Pinpoint the cell where the given text exists, returning its (x, y) midpoint coordinate. 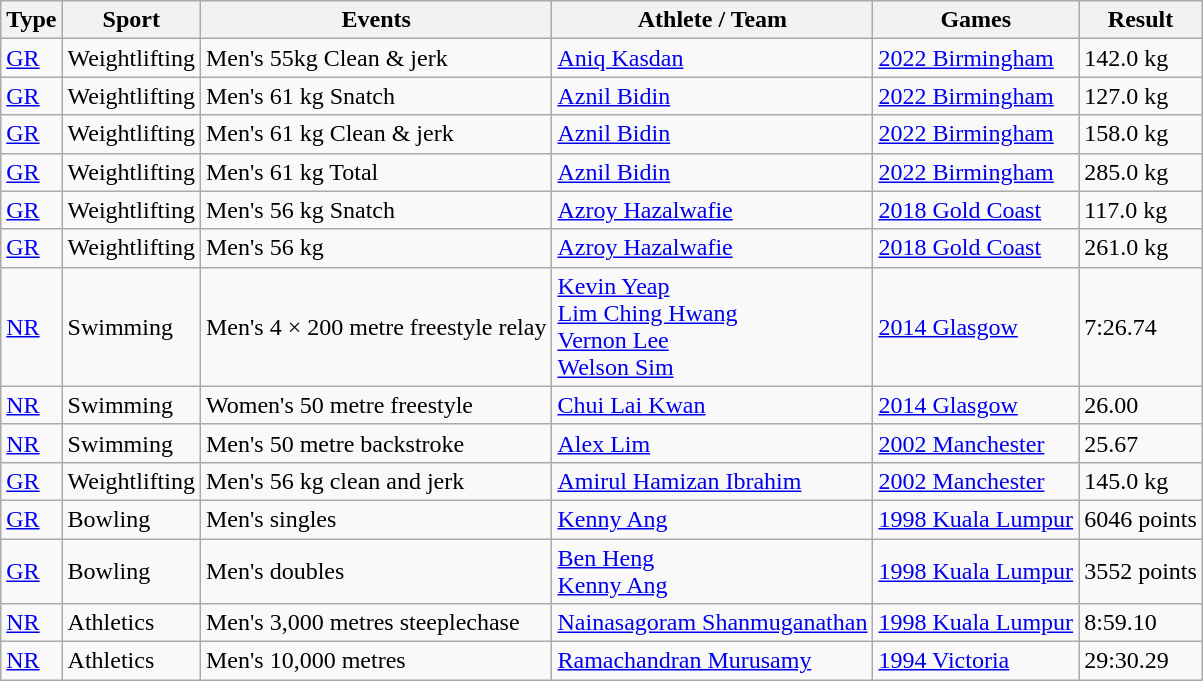
Type (32, 20)
Ramachandran Murusamy (712, 661)
26.00 (1141, 405)
Amirul Hamizan Ibrahim (712, 481)
Kenny Ang (712, 519)
29:30.29 (1141, 661)
7:26.74 (1141, 326)
127.0 kg (1141, 96)
285.0 kg (1141, 172)
Men's doubles (376, 570)
Athlete / Team (712, 20)
1994 Victoria (976, 661)
158.0 kg (1141, 134)
Aniq Kasdan (712, 58)
Men's singles (376, 519)
Sport (131, 20)
142.0 kg (1141, 58)
Men's 61 kg Clean & jerk (376, 134)
Ben HengKenny Ang (712, 570)
Men's 56 kg Snatch (376, 210)
Men's 4 × 200 metre freestyle relay (376, 326)
Men's 55kg Clean & jerk (376, 58)
145.0 kg (1141, 481)
Men's 61 kg Total (376, 172)
Nainasagoram Shanmuganathan (712, 623)
Men's 50 metre backstroke (376, 443)
Men's 56 kg (376, 248)
Men's 10,000 metres (376, 661)
Kevin YeapLim Ching HwangVernon LeeWelson Sim (712, 326)
261.0 kg (1141, 248)
Events (376, 20)
8:59.10 (1141, 623)
117.0 kg (1141, 210)
Men's 3,000 metres steeplechase (376, 623)
Alex Lim (712, 443)
3552 points (1141, 570)
Chui Lai Kwan (712, 405)
25.67 (1141, 443)
Women's 50 metre freestyle (376, 405)
Men's 56 kg clean and jerk (376, 481)
Men's 61 kg Snatch (376, 96)
Result (1141, 20)
Games (976, 20)
6046 points (1141, 519)
